Detect which cell encompasses the target text, then output its (x, y) center coordinate. 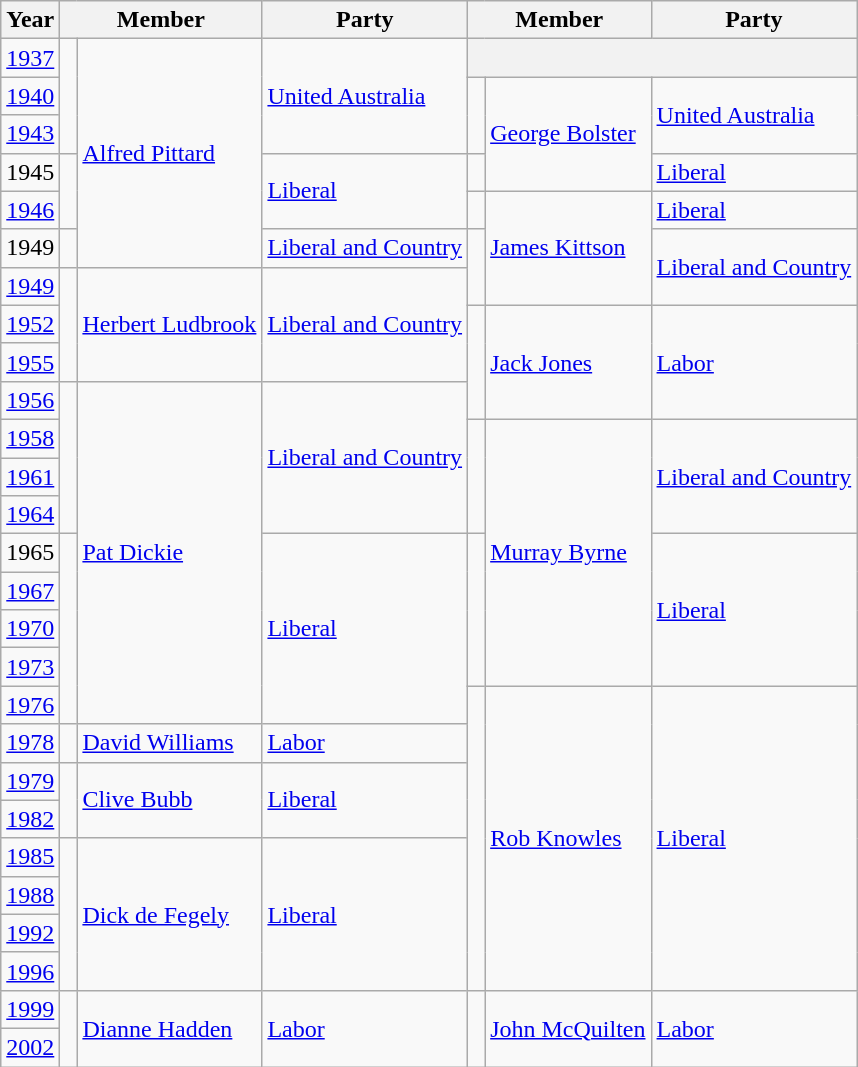
1976 (30, 705)
1973 (30, 667)
1992 (30, 933)
1945 (30, 172)
Murray Byrne (568, 552)
George Bolster (568, 134)
Clive Bubb (170, 800)
1946 (30, 210)
1956 (30, 400)
1958 (30, 438)
1999 (30, 1009)
1978 (30, 743)
Dianne Hadden (170, 1028)
1955 (30, 362)
1988 (30, 895)
1979 (30, 781)
James Kittson (568, 248)
Herbert Ludbrook (170, 324)
Pat Dickie (170, 552)
Dick de Fegely (170, 914)
1965 (30, 553)
2002 (30, 1047)
1943 (30, 134)
1970 (30, 629)
1996 (30, 971)
1964 (30, 515)
1940 (30, 96)
1982 (30, 819)
1985 (30, 857)
Year (30, 20)
1937 (30, 58)
Alfred Pittard (170, 153)
1952 (30, 324)
Jack Jones (568, 362)
John McQuilten (568, 1028)
David Williams (170, 743)
Rob Knowles (568, 838)
1967 (30, 591)
1961 (30, 477)
